For the text-containing cell, return its midpoint in (X, Y) coordinate format. 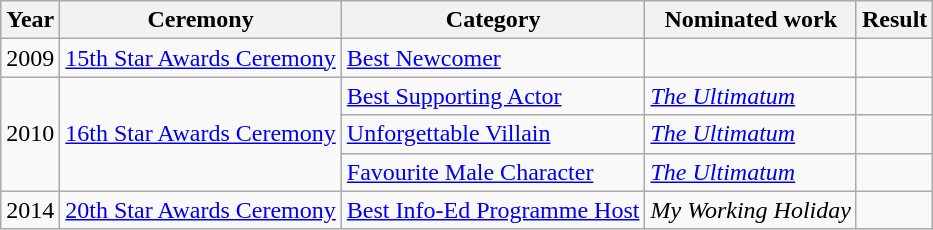
2014 (30, 210)
Ceremony (200, 20)
Category (493, 20)
Best Info-Ed Programme Host (493, 210)
Nominated work (750, 20)
20th Star Awards Ceremony (200, 210)
Unforgettable Villain (493, 134)
Year (30, 20)
Best Supporting Actor (493, 96)
Favourite Male Character (493, 172)
Result (894, 20)
2009 (30, 58)
16th Star Awards Ceremony (200, 134)
Best Newcomer (493, 58)
15th Star Awards Ceremony (200, 58)
2010 (30, 134)
My Working Holiday (750, 210)
